From the cell containing the given text, extract its center point as [X, Y] coordinate. 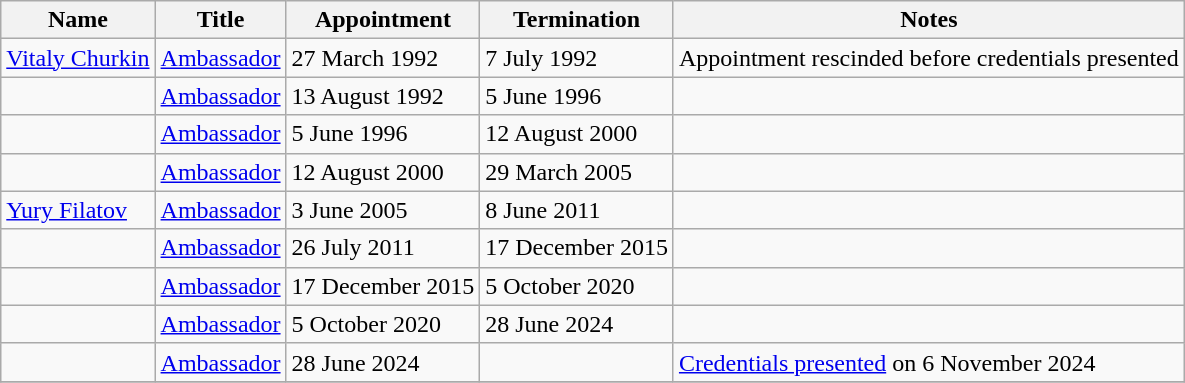
Notes [928, 20]
3 June 2005 [383, 210]
Yury Filatov [78, 210]
Appointment rescinded before credentials presented [928, 58]
7 July 1992 [577, 58]
13 August 1992 [383, 96]
Title [220, 20]
Termination [577, 20]
26 July 2011 [383, 248]
Appointment [383, 20]
27 March 1992 [383, 58]
Vitaly Churkin [78, 58]
Name [78, 20]
Credentials presented on 6 November 2024 [928, 362]
29 March 2005 [577, 172]
8 June 2011 [577, 210]
